Extract the (X, Y) coordinate from the center of the cell holding the provided text.  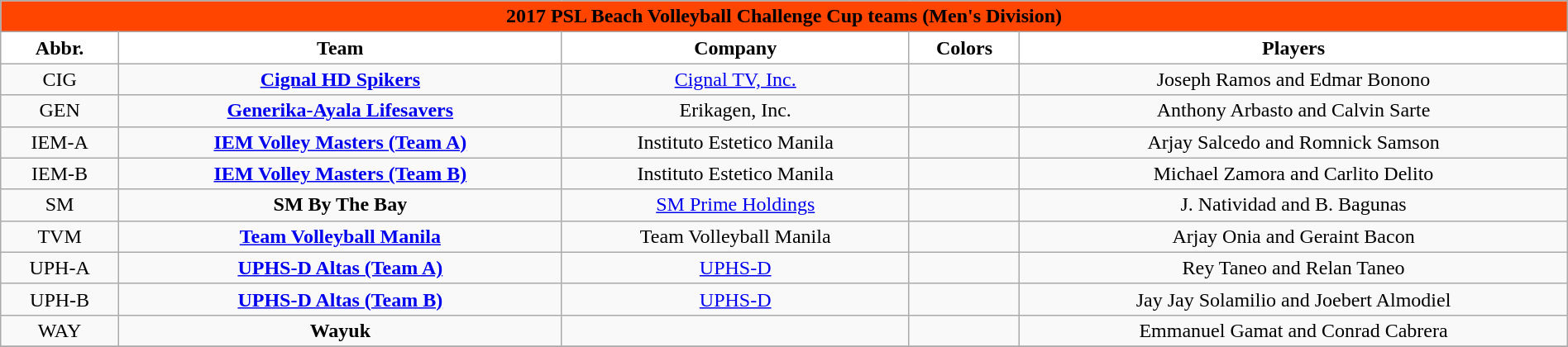
Emmanuel Gamat and Conrad Cabrera (1293, 330)
Arjay Onia and Geraint Bacon (1293, 236)
UPH-A (60, 268)
Wayuk (340, 330)
Anthony Arbasto and Calvin Sarte (1293, 111)
Team (340, 48)
GEN (60, 111)
Generika-Ayala Lifesavers (340, 111)
IEM-A (60, 142)
Players (1293, 48)
Abbr. (60, 48)
SM By The Bay (340, 205)
UPH-B (60, 299)
Company (735, 48)
2017 PSL Beach Volleyball Challenge Cup teams (Men's Division) (784, 17)
Cignal TV, Inc. (735, 79)
Jay Jay Solamilio and Joebert Almodiel (1293, 299)
UPHS-D Altas (Team A) (340, 268)
Joseph Ramos and Edmar Bonono (1293, 79)
SM (60, 205)
CIG (60, 79)
IEM-B (60, 173)
Arjay Salcedo and Romnick Samson (1293, 142)
Erikagen, Inc. (735, 111)
IEM Volley Masters (Team B) (340, 173)
J. Natividad and B. Bagunas (1293, 205)
Cignal HD Spikers (340, 79)
Michael Zamora and Carlito Delito (1293, 173)
IEM Volley Masters (Team A) (340, 142)
TVM (60, 236)
SM Prime Holdings (735, 205)
Rey Taneo and Relan Taneo (1293, 268)
Colors (964, 48)
UPHS-D Altas (Team B) (340, 299)
WAY (60, 330)
